Determine the (X, Y) coordinate at the center of the cell enclosing the given text.  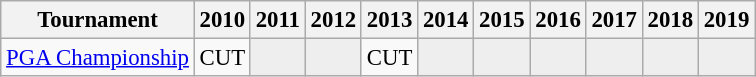
2018 (670, 20)
2013 (389, 20)
2010 (222, 20)
2017 (614, 20)
2014 (446, 20)
PGA Championship (98, 58)
2015 (502, 20)
2019 (726, 20)
2016 (558, 20)
2012 (333, 20)
Tournament (98, 20)
2011 (278, 20)
